Scan for the cell matching the given text and deliver its (x, y) coordinate at center. 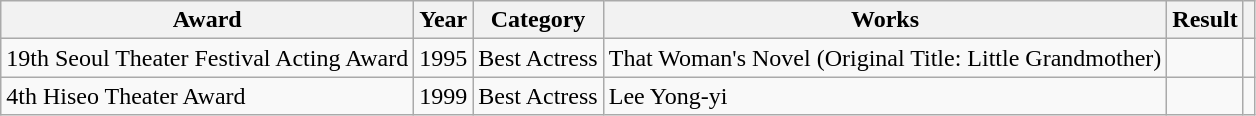
Award (208, 20)
That Woman's Novel (Original Title: Little Grandmother) (885, 58)
1999 (444, 96)
Category (538, 20)
19th Seoul Theater Festival Acting Award (208, 58)
4th Hiseo Theater Award (208, 96)
Year (444, 20)
1995 (444, 58)
Result (1205, 20)
Lee Yong-yi (885, 96)
Works (885, 20)
